Determine the (X, Y) coordinate at the center of the cell enclosing the given text.  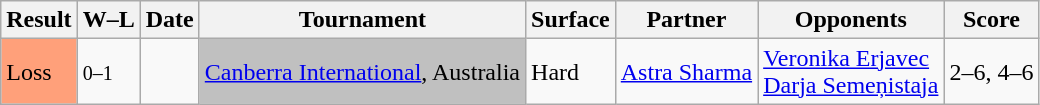
Hard (571, 72)
2–6, 4–6 (992, 72)
Loss (39, 72)
Veronika Erjavec Darja Semeņistaja (851, 72)
Surface (571, 20)
W–L (108, 20)
Opponents (851, 20)
Partner (686, 20)
Score (992, 20)
Canberra International, Australia (362, 72)
Result (39, 20)
Tournament (362, 20)
Date (170, 20)
0–1 (108, 72)
Astra Sharma (686, 72)
